Provide the (x, y) coordinate of the cell's center where the given text is located.  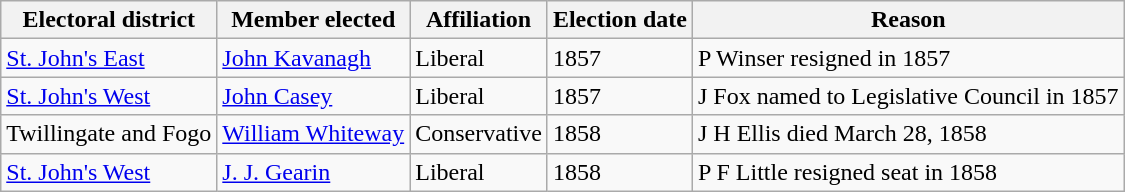
Conservative (479, 134)
John Kavanagh (314, 58)
Member elected (314, 20)
P Winser resigned in 1857 (908, 58)
J. J. Gearin (314, 172)
P F Little resigned seat in 1858 (908, 172)
J H Ellis died March 28, 1858 (908, 134)
Reason (908, 20)
William Whiteway (314, 134)
St. John's East (109, 58)
Twillingate and Fogo (109, 134)
John Casey (314, 96)
Election date (620, 20)
Electoral district (109, 20)
Affiliation (479, 20)
J Fox named to Legislative Council in 1857 (908, 96)
